For the text-containing cell, return its midpoint in [x, y] coordinate format. 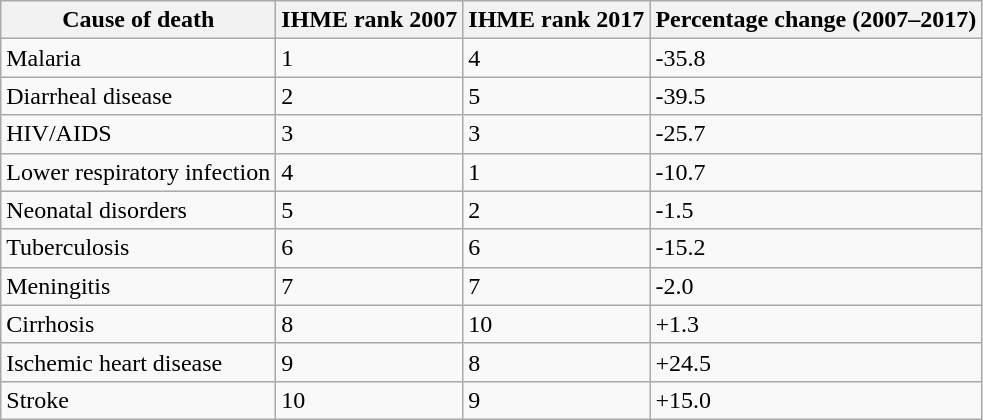
-10.7 [816, 172]
Percentage change (2007–2017) [816, 20]
HIV/AIDS [138, 134]
-2.0 [816, 286]
Cause of death [138, 20]
Malaria [138, 58]
Neonatal disorders [138, 210]
+24.5 [816, 362]
IHME rank 2007 [370, 20]
+15.0 [816, 400]
-35.8 [816, 58]
-1.5 [816, 210]
Cirrhosis [138, 324]
Meningitis [138, 286]
IHME rank 2017 [556, 20]
Ischemic heart disease [138, 362]
Tuberculosis [138, 248]
-15.2 [816, 248]
Stroke [138, 400]
Diarrheal disease [138, 96]
+1.3 [816, 324]
-39.5 [816, 96]
Lower respiratory infection [138, 172]
-25.7 [816, 134]
